From the cell containing the given text, extract its center point as (x, y) coordinate. 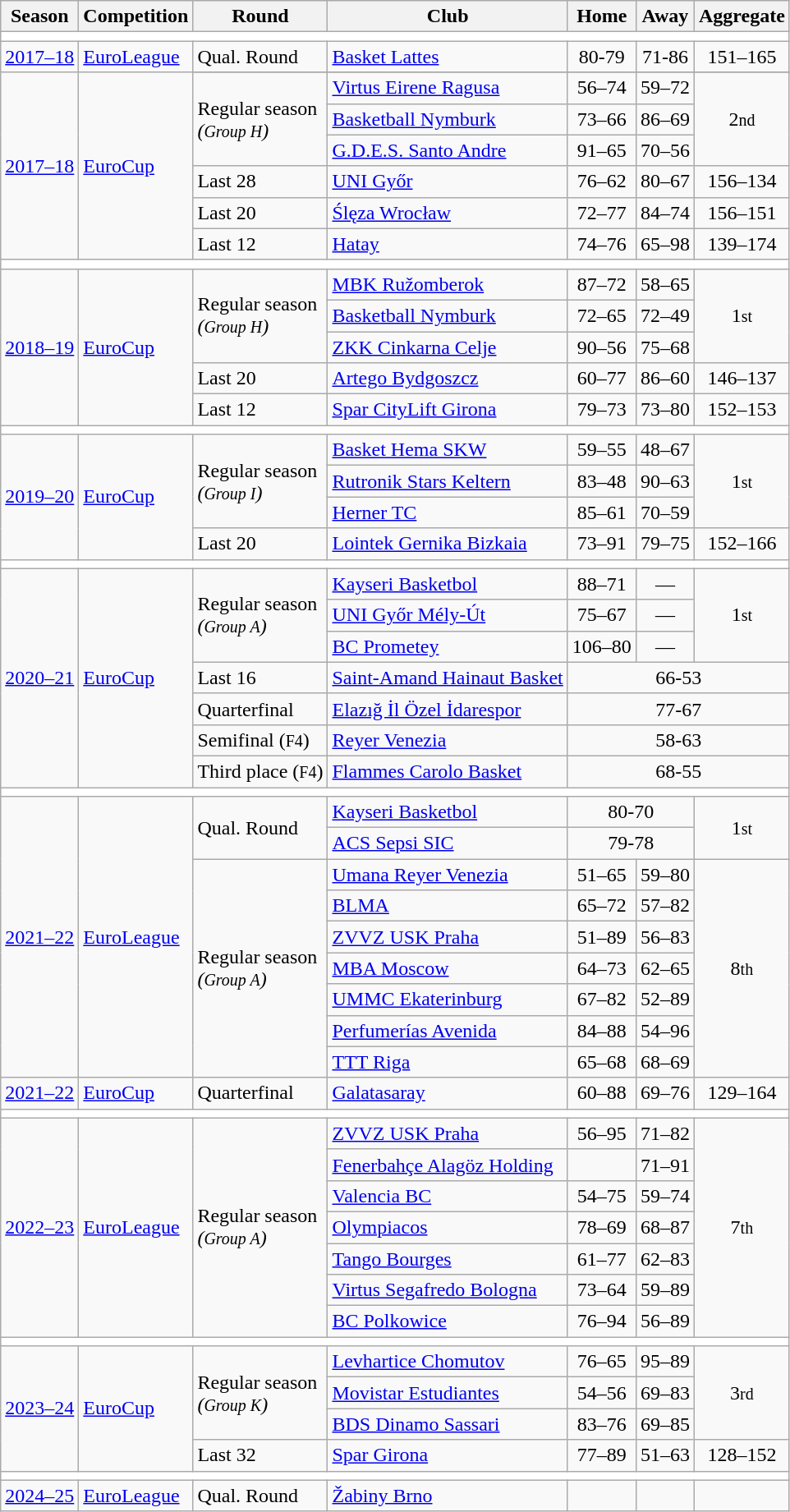
75–67 (601, 615)
156–151 (742, 213)
88–71 (601, 584)
85–61 (601, 512)
73–91 (601, 544)
UNI Győr Mély-Út (448, 615)
3rd (742, 1393)
56–83 (665, 937)
Žabiny Brno (448, 1496)
7th (742, 1227)
2024–25 (39, 1496)
Olympiacos (448, 1227)
146–137 (742, 379)
58–65 (665, 284)
68–87 (665, 1227)
BC Prometey (448, 646)
90–63 (665, 481)
83–76 (601, 1424)
71–82 (665, 1133)
51–65 (601, 875)
59–72 (665, 88)
59–80 (665, 875)
8th (742, 968)
73–80 (665, 410)
60–88 (601, 1093)
59–74 (665, 1196)
Club (448, 16)
54–75 (601, 1196)
64–73 (601, 968)
Away (665, 16)
Tango Bourges (448, 1259)
52–89 (665, 1000)
78–69 (601, 1227)
Ślęza Wrocław (448, 213)
58-63 (678, 740)
Herner TC (448, 512)
Saint-Amand Hainaut Basket (448, 678)
68-55 (678, 771)
Third place (F4) (260, 771)
59–55 (601, 450)
83–48 (601, 481)
70–56 (665, 150)
Perfumerías Avenida (448, 1031)
79-78 (631, 843)
Lointek Gernika Bizkaia (448, 544)
Last 28 (260, 182)
TTT Riga (448, 1062)
86–60 (665, 379)
ZKK Cinkarna Celje (448, 347)
65–72 (601, 906)
51–63 (665, 1455)
56–95 (601, 1133)
UNI Győr (448, 182)
ACS Sepsi SIC (448, 843)
MBA Moscow (448, 968)
66-53 (678, 678)
Basket Lattes (448, 57)
Movistar Estudiantes (448, 1393)
G.D.E.S. Santo Andre (448, 150)
Last 16 (260, 678)
71–91 (665, 1165)
Virtus Eirene Ragusa (448, 88)
Aggregate (742, 16)
139–174 (742, 244)
106–80 (601, 646)
MBK Ružomberok (448, 284)
Semifinal (F4) (260, 740)
69–85 (665, 1424)
Competition (136, 16)
67–82 (601, 1000)
72–65 (601, 315)
61–77 (601, 1259)
Last 32 (260, 1455)
Regular season(Group I) (260, 481)
Fenerbahçe Alagöz Holding (448, 1165)
72–77 (601, 213)
73–66 (601, 119)
Rutronik Stars Keltern (448, 481)
76–62 (601, 182)
Galatasaray (448, 1093)
69–76 (665, 1093)
2019–20 (39, 497)
56–89 (665, 1321)
76–65 (601, 1362)
Round (260, 16)
156–134 (742, 182)
95–89 (665, 1362)
86–69 (665, 119)
76–94 (601, 1321)
Levhartice Chomutov (448, 1362)
152–153 (742, 410)
2nd (742, 119)
80-79 (601, 57)
Spar Girona (448, 1455)
60–77 (601, 379)
2020–21 (39, 678)
Spar CityLift Girona (448, 410)
Artego Bydgoszcz (448, 379)
Virtus Segafredo Bologna (448, 1290)
91–65 (601, 150)
70–59 (665, 512)
Season (39, 16)
62–83 (665, 1259)
Regular season(Group K) (260, 1393)
BLMA (448, 906)
151–165 (742, 57)
62–65 (665, 968)
BDS Dinamo Sassari (448, 1424)
87–72 (601, 284)
72–49 (665, 315)
Valencia BC (448, 1196)
48–67 (665, 450)
79–73 (601, 410)
54–56 (601, 1393)
73–64 (601, 1290)
84–88 (601, 1031)
69–83 (665, 1393)
65–98 (665, 244)
Home (601, 16)
129–164 (742, 1093)
79–75 (665, 544)
128–152 (742, 1455)
74–76 (601, 244)
Reyer Venezia (448, 740)
75–68 (665, 347)
Hatay (448, 244)
UMMC Ekaterinburg (448, 1000)
77–89 (601, 1455)
77-67 (678, 709)
80-70 (631, 812)
Basket Hema SKW (448, 450)
2023–24 (39, 1409)
80–67 (665, 182)
BC Polkowice (448, 1321)
59–89 (665, 1290)
57–82 (665, 906)
68–69 (665, 1062)
Elazığ İl Özel İdarespor (448, 709)
71-86 (665, 57)
2018–19 (39, 347)
54–96 (665, 1031)
84–74 (665, 213)
Flammes Carolo Basket (448, 771)
56–74 (601, 88)
65–68 (601, 1062)
90–56 (601, 347)
51–89 (601, 937)
Umana Reyer Venezia (448, 875)
2022–23 (39, 1227)
152–166 (742, 544)
